Detect which cell encompasses the target text, then output its [X, Y] center coordinate. 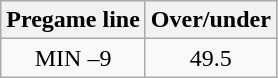
49.5 [210, 58]
MIN –9 [74, 58]
Pregame line [74, 20]
Over/under [210, 20]
